Identify which cell holds the provided text, then report its (X, Y) central coordinate. 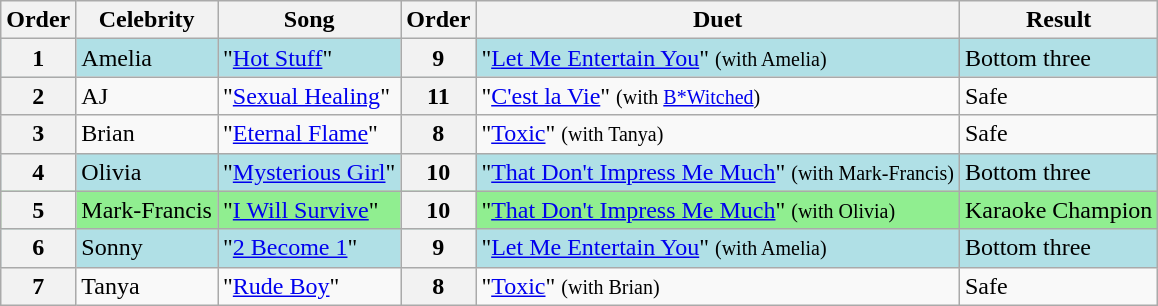
4 (38, 172)
Result (1058, 20)
"Toxic" (with Brian) (718, 286)
6 (38, 248)
Sonny (147, 248)
Amelia (147, 58)
Karaoke Champion (1058, 210)
"I Will Survive" (310, 210)
1 (38, 58)
"That Don't Impress Me Much" (with Olivia) (718, 210)
11 (438, 96)
5 (38, 210)
3 (38, 134)
Tanya (147, 286)
"C'est la Vie" (with B*Witched) (718, 96)
Song (310, 20)
Celebrity (147, 20)
Duet (718, 20)
"Toxic" (with Tanya) (718, 134)
Mark-Francis (147, 210)
"Eternal Flame" (310, 134)
"Mysterious Girl" (310, 172)
Olivia (147, 172)
7 (38, 286)
AJ (147, 96)
"Sexual Healing" (310, 96)
"Hot Stuff" (310, 58)
"That Don't Impress Me Much" (with Mark-Francis) (718, 172)
2 (38, 96)
"2 Become 1" (310, 248)
Brian (147, 134)
"Rude Boy" (310, 286)
